From the cell containing the given text, extract its center point as (x, y) coordinate. 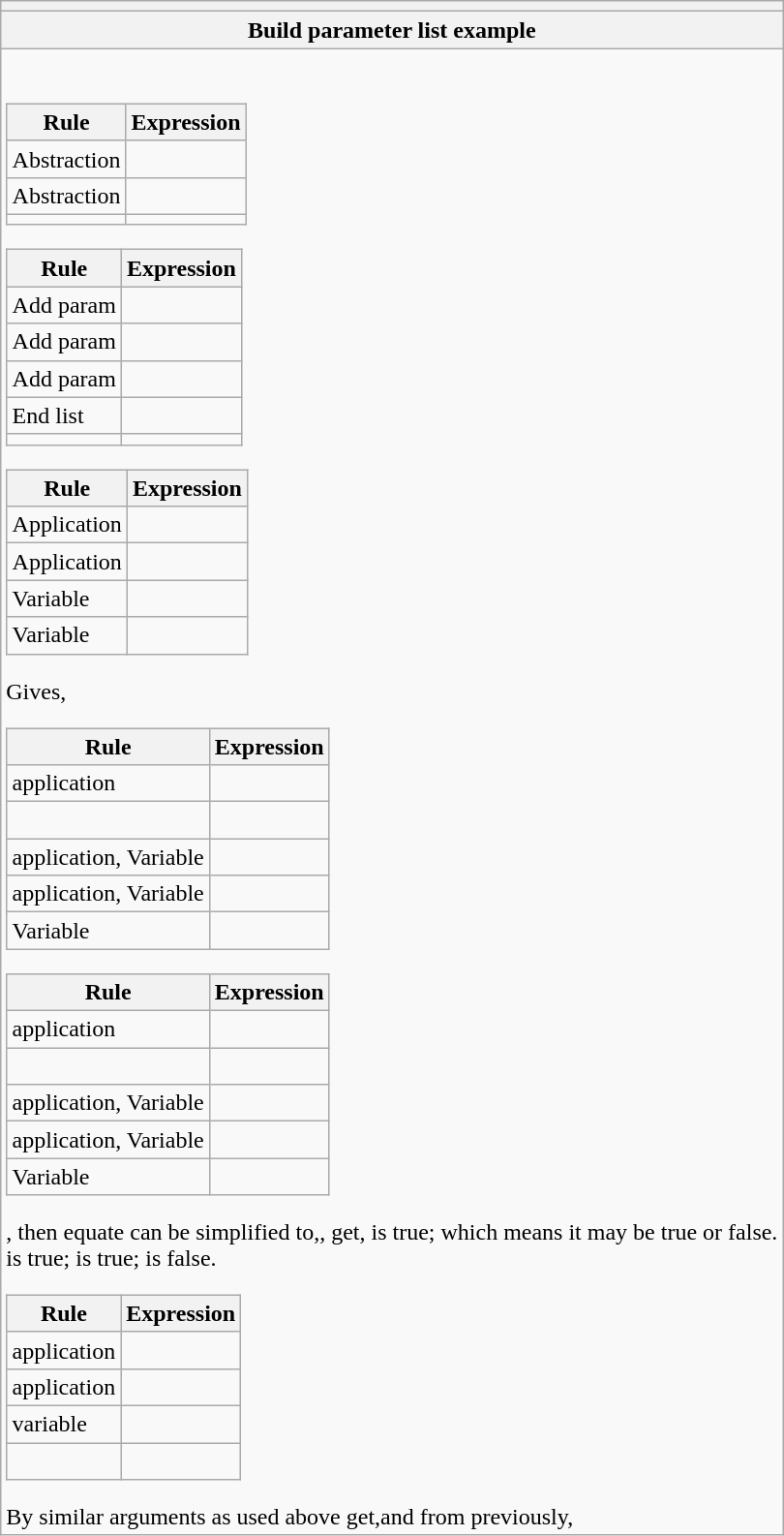
End list (64, 415)
variable (64, 1425)
Build parameter list example (392, 30)
